Determine the [X, Y] coordinate at the center of the cell enclosing the given text.  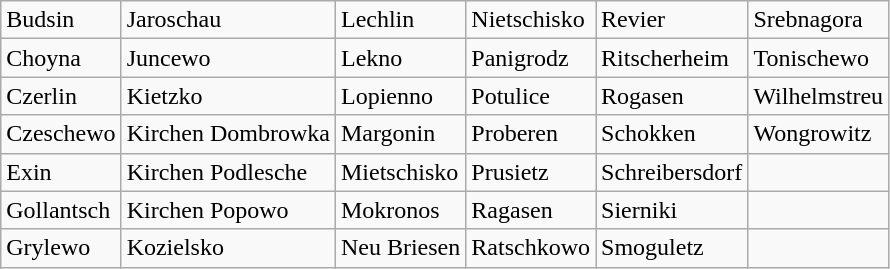
Sierniki [672, 210]
Budsin [61, 20]
Wilhelmstreu [818, 96]
Tonischewo [818, 58]
Kirchen Popowo [228, 210]
Mietschisko [400, 172]
Gollantsch [61, 210]
Juncewo [228, 58]
Kirchen Dombrowka [228, 134]
Ratschkowo [531, 248]
Smoguletz [672, 248]
Schokken [672, 134]
Lechlin [400, 20]
Exin [61, 172]
Lekno [400, 58]
Neu Briesen [400, 248]
Czerlin [61, 96]
Potulice [531, 96]
Panigrodz [531, 58]
Schreibersdorf [672, 172]
Jaroschau [228, 20]
Czeschewo [61, 134]
Grylewo [61, 248]
Ritscherheim [672, 58]
Proberen [531, 134]
Kozielsko [228, 248]
Margonin [400, 134]
Rogasen [672, 96]
Srebnagora [818, 20]
Revier [672, 20]
Kirchen Podlesche [228, 172]
Ragasen [531, 210]
Lopienno [400, 96]
Choyna [61, 58]
Nietschisko [531, 20]
Prusietz [531, 172]
Wongrowitz [818, 134]
Kietzko [228, 96]
Mokronos [400, 210]
